Search for the cell housing the specified text and yield its [X, Y] center coordinate. 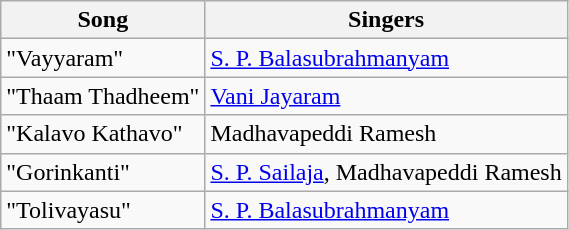
Vani Jayaram [386, 96]
Madhavapeddi Ramesh [386, 134]
"Thaam Thadheem" [103, 96]
"Vayyaram" [103, 58]
"Kalavo Kathavo" [103, 134]
Singers [386, 20]
Song [103, 20]
"Tolivayasu" [103, 210]
S. P. Sailaja, Madhavapeddi Ramesh [386, 172]
"Gorinkanti" [103, 172]
